Scan for the cell matching the given text and deliver its [x, y] coordinate at center. 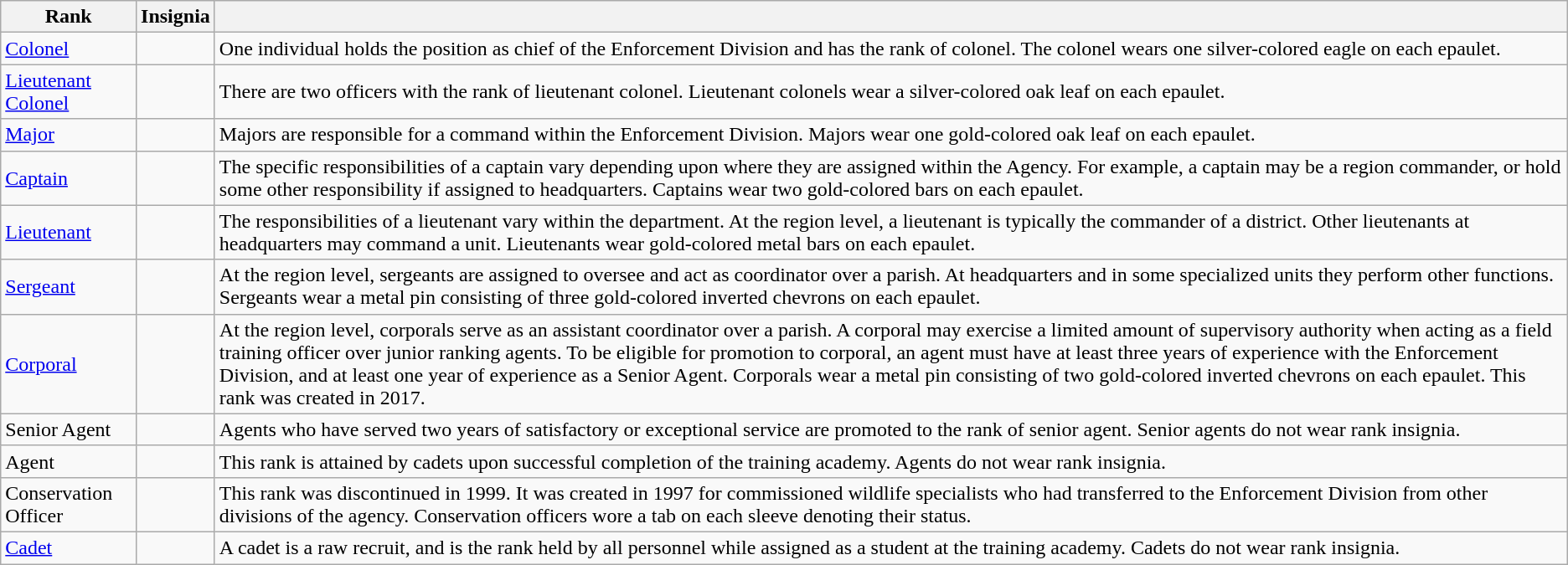
Colonel [69, 49]
There are two officers with the rank of lieutenant colonel. Lieutenant colonels wear a silver-colored oak leaf on each epaulet. [891, 92]
Sergeant [69, 286]
Insignia [176, 17]
Corporal [69, 363]
Conservation Officer [69, 504]
Majors are responsible for a command within the Enforcement Division. Majors wear one gold-colored oak leaf on each epaulet. [891, 135]
Major [69, 135]
Senior Agent [69, 429]
Cadet [69, 547]
Agent [69, 461]
Lieutenant Colonel [69, 92]
Captain [69, 177]
Rank [69, 17]
Lieutenant [69, 233]
This rank is attained by cadets upon successful completion of the training academy. Agents do not wear rank insignia. [891, 461]
